Return [x, y] of the center of cell containing provided text 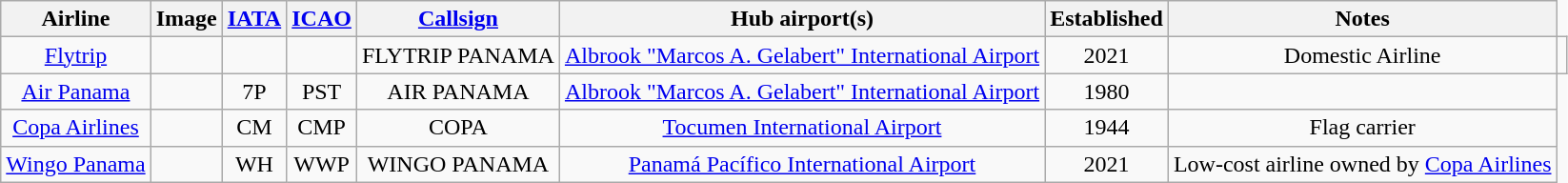
Airline [76, 19]
Flag carrier [1362, 128]
WINGO PANAMA [457, 164]
Panamá Pacífico International Airport [802, 164]
IATA [254, 19]
WH [254, 164]
Callsign [457, 19]
Hub airport(s) [802, 19]
ICAO [322, 19]
PST [322, 91]
Flytrip [76, 55]
Established [1107, 19]
COPA [457, 128]
Air Panama [76, 91]
Tocumen International Airport [802, 128]
Low-cost airline owned by Copa Airlines [1362, 164]
AIR PANAMA [457, 91]
WWP [322, 164]
CMP [322, 128]
Wingo Panama [76, 164]
7P [254, 91]
Image [187, 19]
CM [254, 128]
Copa Airlines [76, 128]
Notes [1362, 19]
1980 [1107, 91]
FLYTRIP PANAMA [457, 55]
1944 [1107, 128]
Domestic Airline [1362, 55]
